Return the (x, y) coordinate for the center point of the cell that contains the specified text.  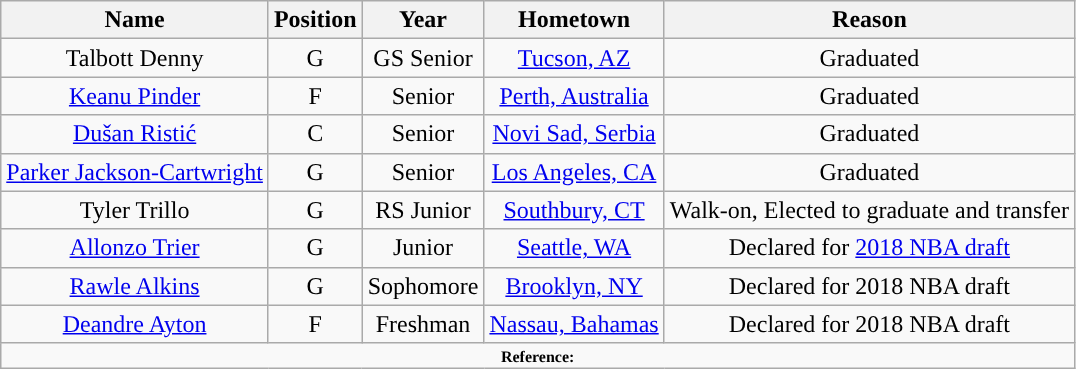
Name (135, 20)
Deandre Ayton (135, 324)
Allonzo Trier (135, 248)
Hometown (574, 20)
Sophomore (423, 286)
Freshman (423, 324)
Tucson, AZ (574, 58)
Talbott Denny (135, 58)
C (315, 134)
Reference: (538, 355)
Junior (423, 248)
Keanu Pinder (135, 96)
Year (423, 20)
Parker Jackson-Cartwright (135, 172)
Los Angeles, CA (574, 172)
Rawle Alkins (135, 286)
Southbury, CT (574, 210)
Nassau, Bahamas (574, 324)
Reason (869, 20)
Perth, Australia (574, 96)
Position (315, 20)
RS Junior (423, 210)
Walk-on, Elected to graduate and transfer (869, 210)
Brooklyn, NY (574, 286)
Dušan Ristić (135, 134)
Tyler Trillo (135, 210)
GS Senior (423, 58)
Seattle, WA (574, 248)
Novi Sad, Serbia (574, 134)
